Capture the cell that displays the provided text and extract its (x, y) central coordinate. 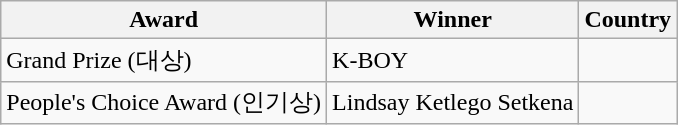
Lindsay Ketlego Setkena (453, 102)
Grand Prize (대상) (164, 60)
People's Choice Award (인기상) (164, 102)
K-BOY (453, 60)
Winner (453, 20)
Award (164, 20)
Country (628, 20)
